Return (x, y) of the center of cell containing provided text 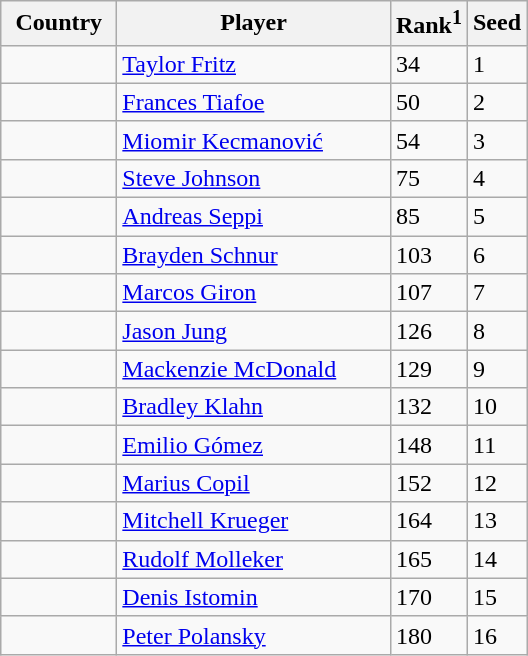
9 (496, 369)
2 (496, 102)
4 (496, 178)
75 (428, 178)
1 (496, 64)
132 (428, 407)
129 (428, 369)
Bradley Klahn (254, 407)
148 (428, 445)
10 (496, 407)
Miomir Kecmanović (254, 140)
107 (428, 293)
Country (59, 24)
Marius Copil (254, 483)
Taylor Fritz (254, 64)
34 (428, 64)
Jason Jung (254, 331)
50 (428, 102)
15 (496, 597)
126 (428, 331)
54 (428, 140)
7 (496, 293)
Steve Johnson (254, 178)
14 (496, 559)
6 (496, 255)
165 (428, 559)
3 (496, 140)
Mitchell Krueger (254, 521)
Frances Tiafoe (254, 102)
Rank1 (428, 24)
170 (428, 597)
Rudolf Molleker (254, 559)
85 (428, 217)
5 (496, 217)
16 (496, 635)
Player (254, 24)
12 (496, 483)
152 (428, 483)
Brayden Schnur (254, 255)
Mackenzie McDonald (254, 369)
11 (496, 445)
Emilio Gómez (254, 445)
Peter Polansky (254, 635)
164 (428, 521)
103 (428, 255)
Seed (496, 24)
Andreas Seppi (254, 217)
13 (496, 521)
180 (428, 635)
8 (496, 331)
Denis Istomin (254, 597)
Marcos Giron (254, 293)
